Provide the (X, Y) coordinate of the cell's center where the given text is located.  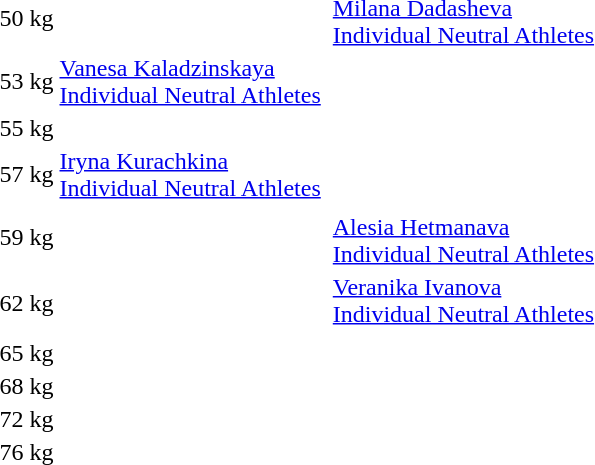
Iryna KurachkinaIndividual Neutral Athletes (190, 174)
Veranika IvanovaIndividual Neutral Athletes (463, 300)
Alesia HetmanavaIndividual Neutral Athletes (463, 240)
Vanesa KaladzinskayaIndividual Neutral Athletes (190, 82)
